Return (X, Y) of the center of cell containing provided text 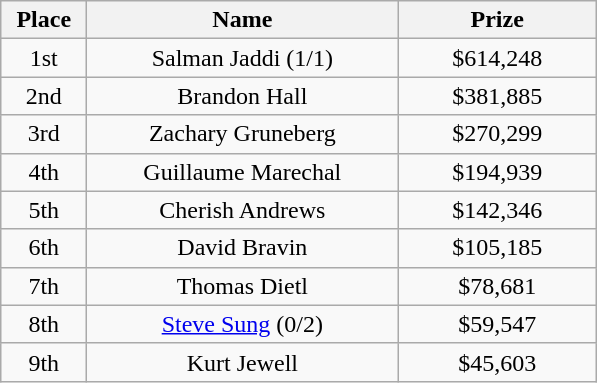
8th (44, 324)
Guillaume Marechal (242, 172)
Thomas Dietl (242, 286)
$78,681 (498, 286)
6th (44, 248)
$59,547 (498, 324)
3rd (44, 134)
$45,603 (498, 362)
$194,939 (498, 172)
Brandon Hall (242, 96)
Steve Sung (0/2) (242, 324)
7th (44, 286)
4th (44, 172)
David Bravin (242, 248)
$381,885 (498, 96)
Zachary Gruneberg (242, 134)
$270,299 (498, 134)
$614,248 (498, 58)
Kurt Jewell (242, 362)
Place (44, 20)
$142,346 (498, 210)
1st (44, 58)
9th (44, 362)
$105,185 (498, 248)
Salman Jaddi (1/1) (242, 58)
2nd (44, 96)
Prize (498, 20)
Cherish Andrews (242, 210)
5th (44, 210)
Name (242, 20)
